Search for the cell housing the specified text and yield its [X, Y] center coordinate. 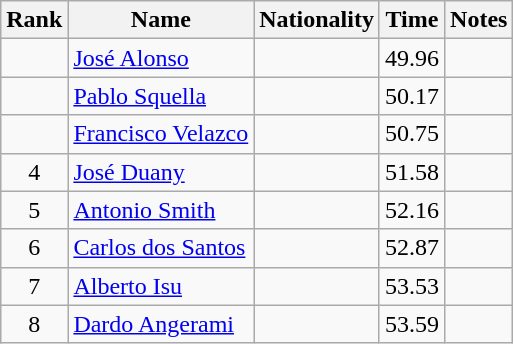
8 [34, 324]
50.17 [412, 96]
51.58 [412, 172]
7 [34, 286]
José Duany [161, 172]
Time [412, 20]
5 [34, 210]
50.75 [412, 134]
52.16 [412, 210]
6 [34, 248]
49.96 [412, 58]
Pablo Squella [161, 96]
Alberto Isu [161, 286]
Nationality [317, 20]
Rank [34, 20]
53.59 [412, 324]
Dardo Angerami [161, 324]
Antonio Smith [161, 210]
Carlos dos Santos [161, 248]
53.53 [412, 286]
4 [34, 172]
Name [161, 20]
Notes [479, 20]
52.87 [412, 248]
Francisco Velazco [161, 134]
José Alonso [161, 58]
